Provide the (X, Y) coordinate of the cell's center where the given text is located.  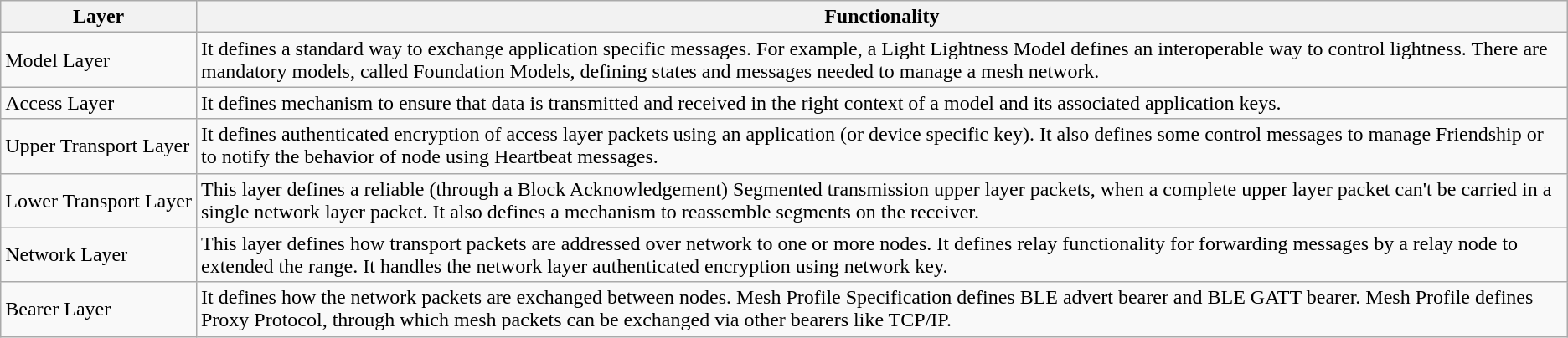
Access Layer (99, 103)
Layer (99, 17)
Upper Transport Layer (99, 146)
It defines mechanism to ensure that data is transmitted and received in the right context of a model and its associated application keys. (881, 103)
Bearer Layer (99, 310)
Model Layer (99, 60)
Lower Transport Layer (99, 201)
Functionality (881, 17)
Network Layer (99, 254)
